Capture the cell that displays the provided text and extract its [x, y] central coordinate. 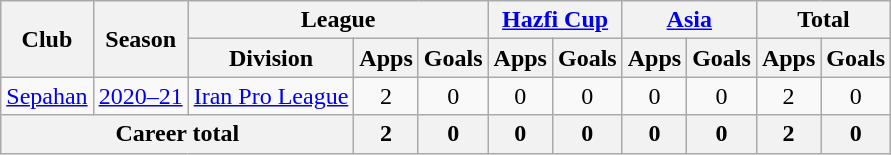
Hazfi Cup [555, 20]
2020–21 [140, 96]
Total [823, 20]
Sepahan [47, 96]
Asia [689, 20]
Iran Pro League [271, 96]
Career total [178, 134]
Club [47, 39]
Division [271, 58]
League [338, 20]
Season [140, 39]
